Find where the given text appears and provide that cell's center as [X, Y] coordinate. 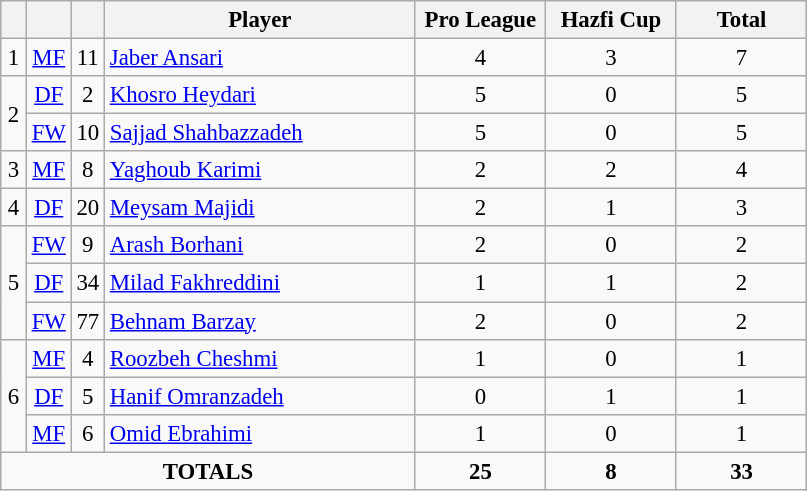
Jaber Ansari [260, 58]
Khosro Heydari [260, 95]
Sajjad Shahbazzadeh [260, 133]
25 [480, 471]
Pro League [480, 20]
Meysam Majidi [260, 208]
34 [88, 283]
9 [88, 245]
11 [88, 58]
77 [88, 321]
Behnam Barzay [260, 321]
Player [260, 20]
Hanif Omranzadeh [260, 396]
Arash Borhani [260, 245]
Yaghoub Karimi [260, 170]
Roozbeh Cheshmi [260, 358]
Omid Ebrahimi [260, 433]
TOTALS [208, 471]
Milad Fakhreddini [260, 283]
Hazfi Cup [612, 20]
7 [742, 58]
Total [742, 20]
33 [742, 471]
20 [88, 208]
10 [88, 133]
